Output the (X, Y) coordinate of the center of the cell containing the given text.  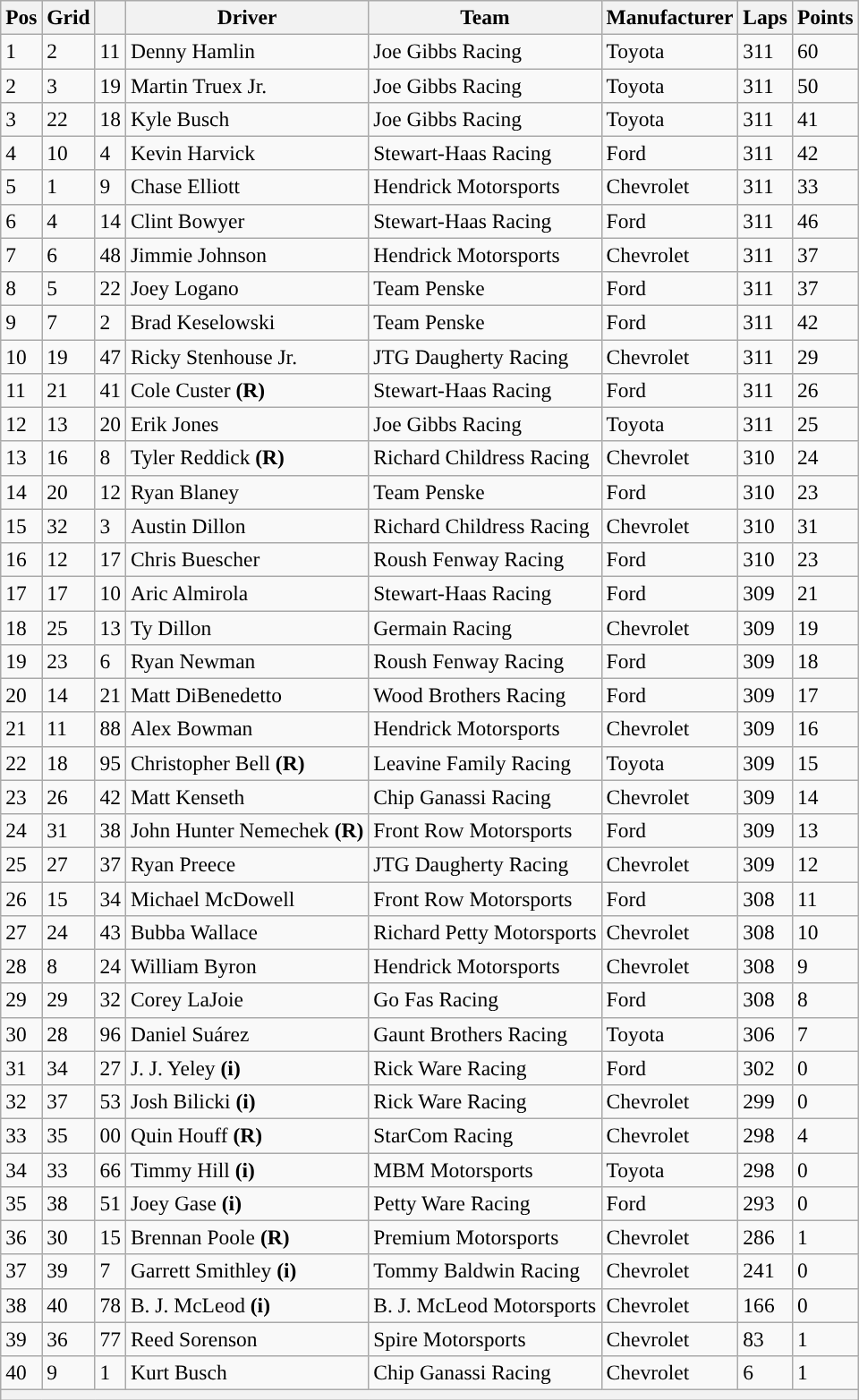
Premium Motorsports (485, 1237)
302 (766, 1068)
Gaunt Brothers Racing (485, 1034)
Clint Bowyer (247, 221)
Corey LaJoie (247, 1000)
Richard Petty Motorsports (485, 932)
241 (766, 1271)
Brennan Poole (R) (247, 1237)
Denny Hamlin (247, 51)
Driver (247, 17)
William Byron (247, 966)
293 (766, 1203)
Wood Brothers Racing (485, 695)
43 (110, 932)
46 (825, 221)
88 (110, 729)
Erik Jones (247, 424)
Josh Bilicki (i) (247, 1101)
299 (766, 1101)
Reed Sorenson (247, 1339)
J. J. Yeley (i) (247, 1068)
Joey Gase (i) (247, 1203)
B. J. McLeod (i) (247, 1305)
Tommy Baldwin Racing (485, 1271)
60 (825, 51)
StarCom Racing (485, 1135)
MBM Motorsports (485, 1169)
00 (110, 1135)
Kevin Harvick (247, 153)
306 (766, 1034)
Leavine Family Racing (485, 763)
95 (110, 763)
Ryan Blaney (247, 492)
Germain Racing (485, 627)
Aric Almirola (247, 593)
Laps (766, 17)
78 (110, 1305)
Kurt Busch (247, 1372)
Matt DiBenedetto (247, 695)
Matt Kenseth (247, 797)
John Hunter Nemechek (R) (247, 830)
83 (766, 1339)
Cole Custer (R) (247, 390)
Brad Keselowski (247, 322)
Ty Dillon (247, 627)
Grid (68, 17)
Manufacturer (669, 17)
Austin Dillon (247, 526)
Tyler Reddick (R) (247, 458)
77 (110, 1339)
Alex Bowman (247, 729)
166 (766, 1305)
51 (110, 1203)
Chris Buescher (247, 559)
Quin Houff (R) (247, 1135)
Pos (21, 17)
Bubba Wallace (247, 932)
B. J. McLeod Motorsports (485, 1305)
Points (825, 17)
286 (766, 1237)
53 (110, 1101)
47 (110, 356)
50 (825, 85)
Timmy Hill (i) (247, 1169)
Ryan Newman (247, 661)
Go Fas Racing (485, 1000)
96 (110, 1034)
Petty Ware Racing (485, 1203)
Garrett Smithley (i) (247, 1271)
Jimmie Johnson (247, 255)
Joey Logano (247, 288)
Daniel Suárez (247, 1034)
Michael McDowell (247, 898)
66 (110, 1169)
Christopher Bell (R) (247, 763)
Ricky Stenhouse Jr. (247, 356)
Team (485, 17)
Chase Elliott (247, 187)
Martin Truex Jr. (247, 85)
Ryan Preece (247, 864)
48 (110, 255)
Spire Motorsports (485, 1339)
Kyle Busch (247, 119)
